From the cell containing the given text, extract its center point as (X, Y) coordinate. 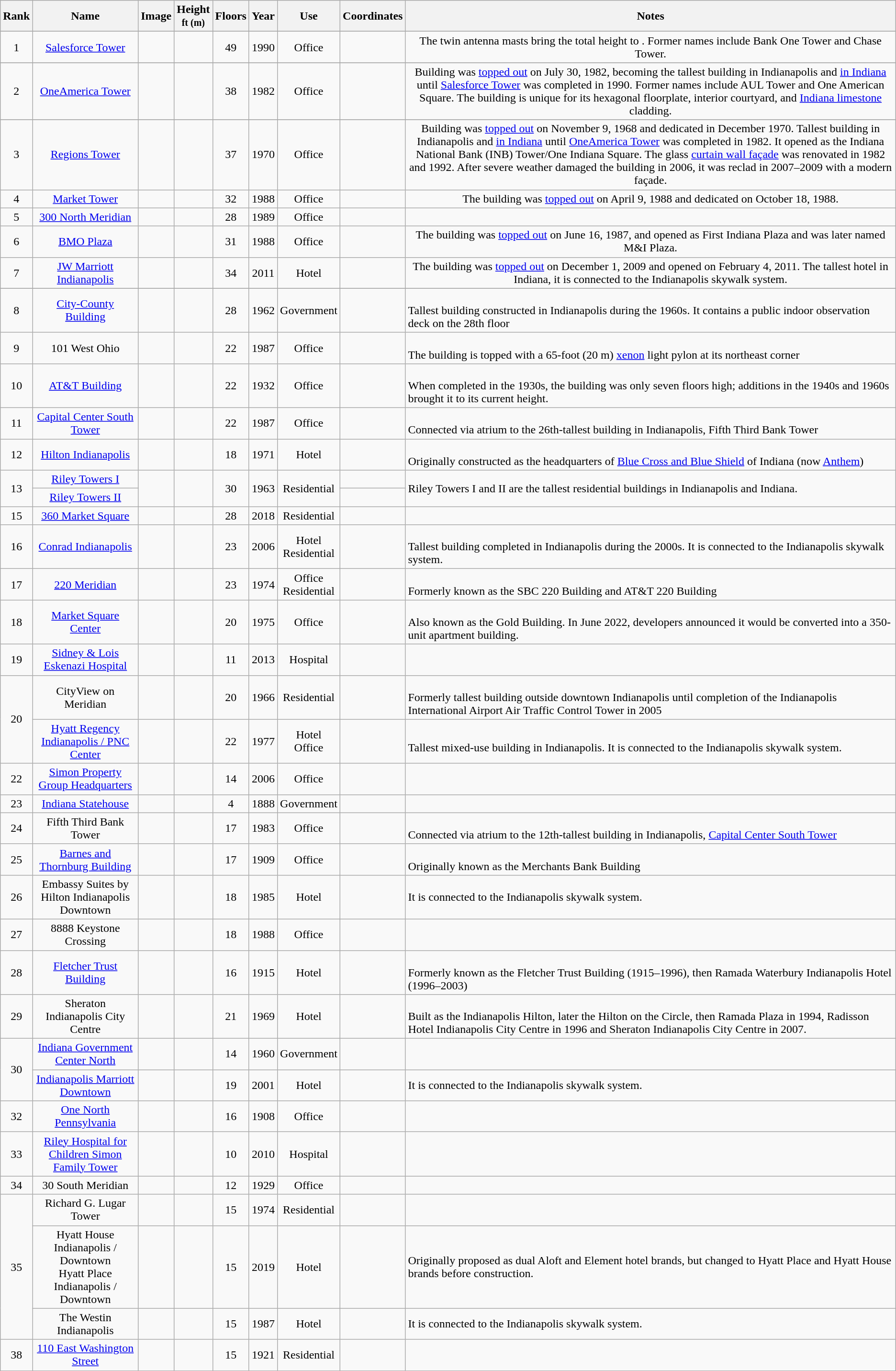
Indianapolis Marriott Downtown (85, 1085)
1921 (263, 1355)
2011 (263, 273)
Floors (231, 16)
BMO Plaza (85, 241)
Barnes and Thornburg Building (85, 859)
1966 (263, 697)
JW Marriott Indianapolis (85, 273)
OneAmerica Tower (85, 91)
Heightft (m) (193, 16)
Sidney & Lois Eskenazi Hospital (85, 660)
2013 (263, 660)
1 (16, 47)
2001 (263, 1085)
CityView on Meridian (85, 697)
1915 (263, 972)
30 South Meridian (85, 1185)
101 West Ohio (85, 348)
Richard G. Lugar Tower (85, 1210)
Indiana Statehouse (85, 804)
OfficeResidential (309, 584)
Indiana Government Center North (85, 1054)
29 (16, 1017)
3 (16, 155)
Use (309, 16)
Year (263, 16)
1985 (263, 897)
2 (16, 91)
2018 (263, 516)
6 (16, 241)
26 (16, 897)
1983 (263, 828)
220 Meridian (85, 584)
5 (16, 217)
27 (16, 935)
1990 (263, 47)
Hilton Indianapolis (85, 454)
1969 (263, 1017)
Market Tower (85, 199)
Formerly known as the Fletcher Trust Building (1915–1996), then Ramada Waterbury Indianapolis Hotel (1996–2003) (650, 972)
7 (16, 273)
1989 (263, 217)
Hyatt House Indianapolis / DowntownHyatt Place Indianapolis / Downtown (85, 1267)
Fifth Third Bank Tower (85, 828)
Regions Tower (85, 155)
Salesforce Tower (85, 47)
When completed in the 1930s, the building was only seven floors high; additions in the 1940s and 1960s brought it to its current height. (650, 385)
Conrad Indianapolis (85, 547)
1909 (263, 859)
Originally known as the Merchants Bank Building (650, 859)
Name (85, 16)
1970 (263, 155)
13 (16, 488)
Sheraton Indianapolis City Centre (85, 1017)
360 Market Square (85, 516)
2019 (263, 1267)
Connected via atrium to the 26th-tallest building in Indianapolis, Fifth Third Bank Tower (650, 423)
35 (16, 1267)
Also known as the Gold Building. In June 2022, developers announced it would be converted into a 350-unit apartment building. (650, 622)
Connected via atrium to the 12th-tallest building in Indianapolis, Capital Center South Tower (650, 828)
37 (231, 155)
1963 (263, 488)
9 (16, 348)
Tallest building completed in Indianapolis during the 2000s. It is connected to the Indianapolis skywalk system. (650, 547)
HotelResidential (309, 547)
Simon Property Group Headquarters (85, 779)
1975 (263, 622)
300 North Meridian (85, 217)
Formerly known as the SBC 220 Building and AT&T 220 Building (650, 584)
1982 (263, 91)
Image (156, 16)
1932 (263, 385)
Fletcher Trust Building (85, 972)
Capital Center South Tower (85, 423)
One North Pennsylvania (85, 1117)
Formerly tallest building outside downtown Indianapolis until completion of the Indianapolis International Airport Air Traffic Control Tower in 2005 (650, 697)
Riley Towers I (85, 479)
HotelOffice (309, 741)
21 (231, 1017)
25 (16, 859)
The building was topped out on April 9, 1988 and dedicated on October 18, 1988. (650, 199)
1929 (263, 1185)
Tallest building constructed in Indianapolis during the 1960s. It contains a public indoor observation deck on the 28th floor (650, 310)
8888 Keystone Crossing (85, 935)
8 (16, 310)
31 (231, 241)
1977 (263, 741)
Notes (650, 16)
The building is topped with a 65-foot (20 m) xenon light pylon at its northeast corner (650, 348)
Originally proposed as dual Aloft and Element hotel brands, but changed to Hyatt Place and Hyatt House brands before construction. (650, 1267)
The twin antenna masts bring the total height to . Former names include Bank One Tower and Chase Tower. (650, 47)
24 (16, 828)
The building was topped out on June 16, 1987, and opened as First Indiana Plaza and was later named M&I Plaza. (650, 241)
Riley Hospital for Children Simon Family Tower (85, 1154)
Originally constructed as the headquarters of Blue Cross and Blue Shield of Indiana (now Anthem) (650, 454)
Riley Towers II (85, 498)
1960 (263, 1054)
City-County Building (85, 310)
AT&T Building (85, 385)
1962 (263, 310)
Rank (16, 16)
Market Square Center (85, 622)
49 (231, 47)
1971 (263, 454)
Riley Towers I and II are the tallest residential buildings in Indianapolis and Indiana. (650, 488)
2010 (263, 1154)
Tallest mixed-use building in Indianapolis. It is connected to the Indianapolis skywalk system. (650, 741)
The Westin Indianapolis (85, 1324)
33 (16, 1154)
Embassy Suites by Hilton Indianapolis Downtown (85, 897)
Coordinates (373, 16)
1888 (263, 804)
Hyatt Regency Indianapolis / PNC Center (85, 741)
1908 (263, 1117)
110 East Washington Street (85, 1355)
